Extract the [x, y] coordinate from the center of the cell holding the provided text.  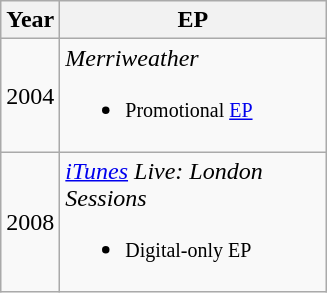
Year [30, 20]
2004 [30, 96]
iTunes Live: London SessionsDigital-only EP [193, 222]
2008 [30, 222]
MerriweatherPromotional EP [193, 96]
EP [193, 20]
